Return the [x, y] coordinate for the center point of the cell that contains the specified text.  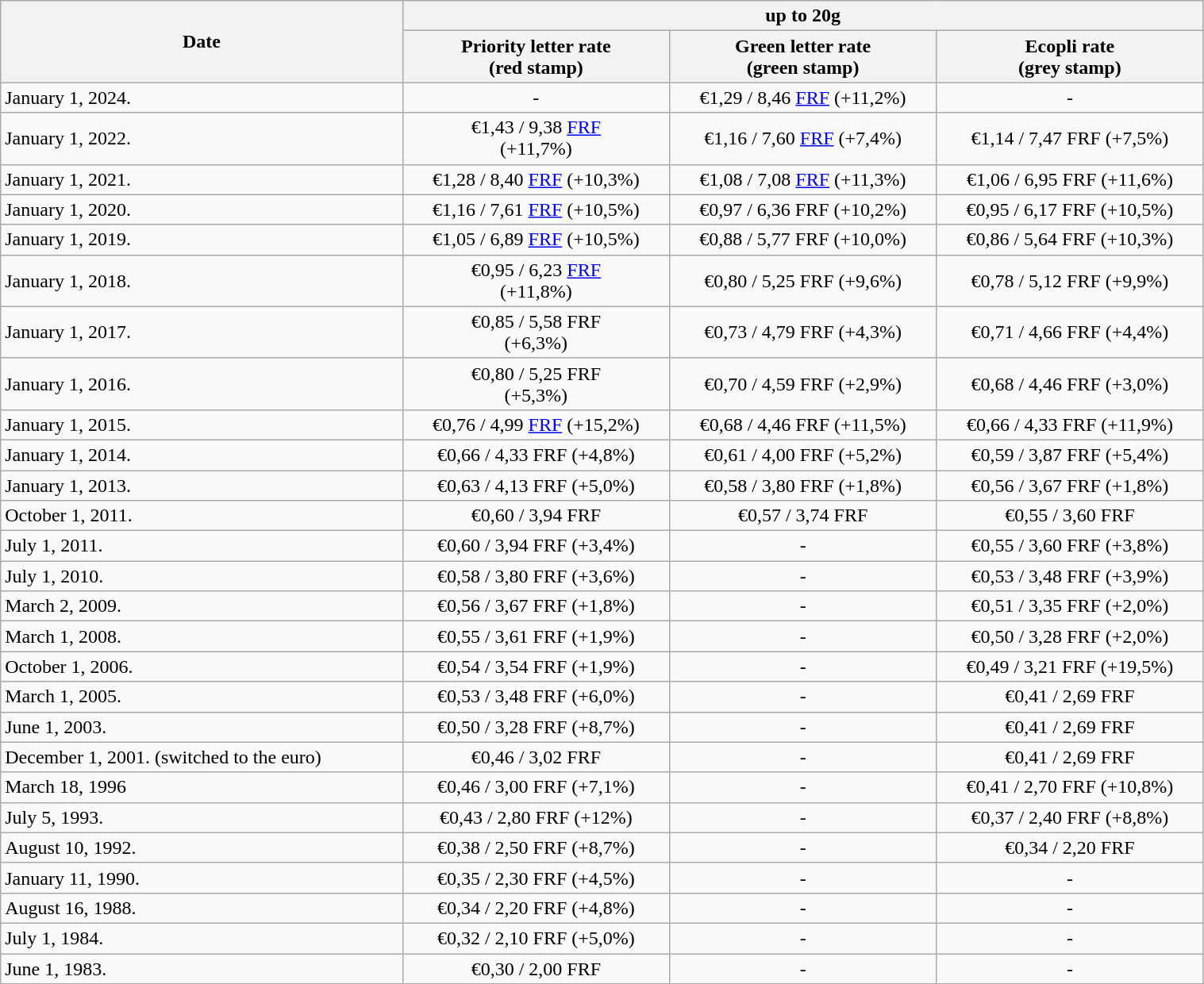
€0,49 / 3,21 FRF (+19,5%) [1070, 667]
up to 20g [803, 16]
October 1, 2006. [202, 667]
€1,16 / 7,60 FRF (+7,4%) [802, 138]
€0,88 / 5,77 FRF (+10,0%) [802, 240]
€0,86 / 5,64 FRF (+10,3%) [1070, 240]
€0,34 / 2,20 FRF [1070, 848]
€0,68 / 4,46 FRF (+11,5%) [802, 425]
July 1, 1984. [202, 938]
Priority letter rate(red stamp) [536, 57]
June 1, 1983. [202, 969]
March 1, 2008. [202, 636]
January 11, 1990. [202, 878]
€0,55 / 3,60 FRF (+3,8%) [1070, 546]
€0,35 / 2,30 FRF (+4,5%) [536, 878]
August 10, 1992. [202, 848]
€0,58 / 3,80 FRF (+3,6%) [536, 576]
€0,95 / 6,17 FRF (+10,5%) [1070, 209]
June 1, 2003. [202, 727]
€1,08 / 7,08 FRF (+11,3%) [802, 179]
€0,76 / 4,99 FRF (+15,2%) [536, 425]
€1,28 / 8,40 FRF (+10,3%) [536, 179]
July 5, 1993. [202, 817]
€1,14 / 7,47 FRF (+7,5%) [1070, 138]
€0,97 / 6,36 FRF (+10,2%) [802, 209]
January 1, 2015. [202, 425]
March 2, 2009. [202, 606]
€0,30 / 2,00 FRF [536, 969]
January 1, 2017. [202, 332]
€0,66 / 4,33 FRF (+11,9%) [1070, 425]
December 1, 2001. (switched to the euro) [202, 757]
March 1, 2005. [202, 697]
January 1, 2021. [202, 179]
€0,46 / 3,00 FRF (+7,1%) [536, 787]
January 1, 2019. [202, 240]
€0,66 / 4,33 FRF (+4,8%) [536, 455]
€0,59 / 3,87 FRF (+5,4%) [1070, 455]
€0,68 / 4,46 FRF (+3,0%) [1070, 384]
€0,38 / 2,50 FRF (+8,7%) [536, 848]
October 1, 2011. [202, 516]
€0,78 / 5,12 FRF (+9,9%) [1070, 281]
€1,06 / 6,95 FRF (+11,6%) [1070, 179]
€0,41 / 2,70 FRF (+10,8%) [1070, 787]
€0,57 / 3,74 FRF [802, 516]
€0,50 / 3,28 FRF (+2,0%) [1070, 636]
€0,55 / 3,61 FRF (+1,9%) [536, 636]
July 1, 2010. [202, 576]
€0,80 / 5,25 FRF (+9,6%) [802, 281]
€1,16 / 7,61 FRF (+10,5%) [536, 209]
March 18, 1996 [202, 787]
€0,80 / 5,25 FRF(+5,3%) [536, 384]
Date [202, 41]
July 1, 2011. [202, 546]
Ecopli rate(grey stamp) [1070, 57]
€0,60 / 3,94 FRF (+3,4%) [536, 546]
€0,54 / 3,54 FRF (+1,9%) [536, 667]
€0,53 / 3,48 FRF (+3,9%) [1070, 576]
January 1, 2020. [202, 209]
€0,73 / 4,79 FRF (+4,3%) [802, 332]
Green letter rate(green stamp) [802, 57]
€0,85 / 5,58 FRF(+6,3%) [536, 332]
January 1, 2022. [202, 138]
€0,53 / 3,48 FRF (+6,0%) [536, 697]
€0,63 / 4,13 FRF (+5,0%) [536, 485]
€0,95 / 6,23 FRF(+11,8%) [536, 281]
€0,46 / 3,02 FRF [536, 757]
January 1, 2014. [202, 455]
€0,50 / 3,28 FRF (+8,7%) [536, 727]
€1,43 / 9,38 FRF(+11,7%) [536, 138]
€0,32 / 2,10 FRF (+5,0%) [536, 938]
€0,37 / 2,40 FRF (+8,8%) [1070, 817]
€0,71 / 4,66 FRF (+4,4%) [1070, 332]
August 16, 1988. [202, 908]
€0,55 / 3,60 FRF [1070, 516]
€0,51 / 3,35 FRF (+2,0%) [1070, 606]
€0,70 / 4,59 FRF (+2,9%) [802, 384]
€1,05 / 6,89 FRF (+10,5%) [536, 240]
January 1, 2024. [202, 98]
€0,34 / 2,20 FRF (+4,8%) [536, 908]
January 1, 2013. [202, 485]
€0,60 / 3,94 FRF [536, 516]
€0,58 / 3,80 FRF (+1,8%) [802, 485]
€1,29 / 8,46 FRF (+11,2%) [802, 98]
January 1, 2018. [202, 281]
€0,43 / 2,80 FRF (+12%) [536, 817]
January 1, 2016. [202, 384]
€0,61 / 4,00 FRF (+5,2%) [802, 455]
